Pinpoint the cell where the given text exists, returning its [x, y] midpoint coordinate. 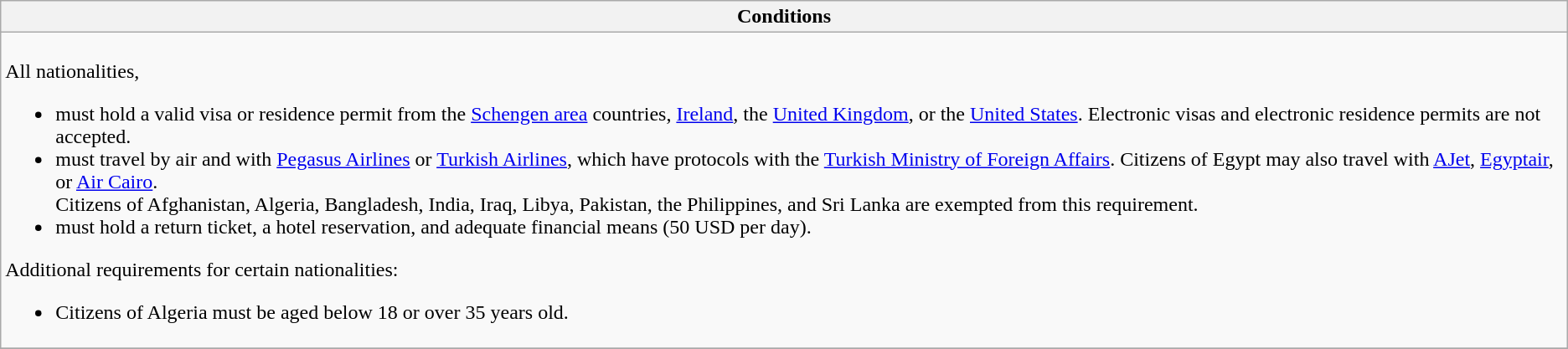
Conditions [784, 17]
